Identify which cell holds the provided text, then report its (X, Y) central coordinate. 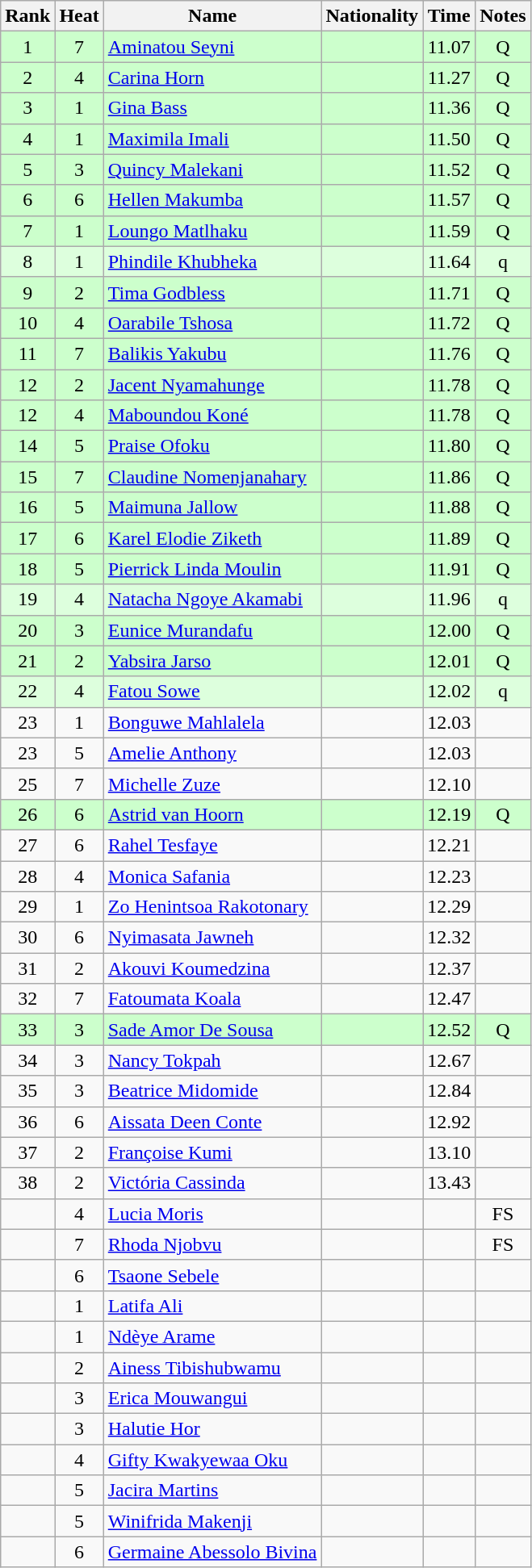
11.80 (449, 446)
11.72 (449, 323)
11.07 (449, 47)
Hellen Makumba (212, 200)
Aminatou Seyni (212, 47)
11.27 (449, 77)
32 (27, 999)
9 (27, 292)
Quincy Malekani (212, 169)
Ainess Tibishubwamu (212, 1368)
21 (27, 661)
11.96 (449, 600)
30 (27, 938)
17 (27, 538)
Bonguwe Mahlalela (212, 722)
Carina Horn (212, 77)
Halutie Hor (212, 1429)
Tsaone Sebele (212, 1275)
13.43 (449, 1183)
25 (27, 784)
Heat (79, 16)
Erica Mouwangui (212, 1399)
Oarabile Tshosa (212, 323)
Time (449, 16)
Sade Amor De Sousa (212, 1030)
Phindile Khubheka (212, 261)
Rahel Tesfaye (212, 845)
Name (212, 16)
11.89 (449, 538)
12.02 (449, 692)
Nationality (372, 16)
12.23 (449, 876)
12.84 (449, 1091)
Victória Cassinda (212, 1183)
Notes (503, 16)
Loungo Matlhaku (212, 231)
Gifty Kwakyewaa Oku (212, 1460)
12.47 (449, 999)
Monica Safania (212, 876)
Winifrida Makenji (212, 1521)
Eunice Murandafu (212, 630)
Aissata Deen Conte (212, 1122)
10 (27, 323)
12.52 (449, 1030)
12.92 (449, 1122)
Fatoumata Koala (212, 999)
11.52 (449, 169)
29 (27, 907)
Lucia Moris (212, 1214)
Ndèye Arame (212, 1336)
Pierrick Linda Moulin (212, 569)
11.71 (449, 292)
Gina Bass (212, 108)
27 (27, 845)
Karel Elodie Ziketh (212, 538)
11.76 (449, 353)
36 (27, 1122)
Astrid van Hoorn (212, 814)
Natacha Ngoye Akamabi (212, 600)
12.29 (449, 907)
12.21 (449, 845)
11 (27, 353)
Jacira Martins (212, 1491)
12.32 (449, 938)
Maximila Imali (212, 139)
11.91 (449, 569)
Zo Henintsoa Rakotonary (212, 907)
Maboundou Koné (212, 416)
12.19 (449, 814)
22 (27, 692)
20 (27, 630)
19 (27, 600)
Akouvi Koumedzina (212, 968)
Beatrice Midomide (212, 1091)
12.67 (449, 1060)
11.88 (449, 508)
31 (27, 968)
11.57 (449, 200)
18 (27, 569)
Rhoda Njobvu (212, 1244)
33 (27, 1030)
Germaine Abessolo Bivina (212, 1552)
Tima Godbless (212, 292)
12.00 (449, 630)
26 (27, 814)
Latifa Ali (212, 1306)
11.50 (449, 139)
Michelle Zuze (212, 784)
Rank (27, 16)
28 (27, 876)
11.86 (449, 477)
8 (27, 261)
11.64 (449, 261)
11.36 (449, 108)
Jacent Nyamahunge (212, 385)
12.01 (449, 661)
34 (27, 1060)
12.10 (449, 784)
Amelie Anthony (212, 753)
Praise Ofoku (212, 446)
16 (27, 508)
Balikis Yakubu (212, 353)
Françoise Kumi (212, 1152)
13.10 (449, 1152)
Nancy Tokpah (212, 1060)
15 (27, 477)
35 (27, 1091)
Claudine Nomenjanahary (212, 477)
Nyimasata Jawneh (212, 938)
12.37 (449, 968)
37 (27, 1152)
11.59 (449, 231)
14 (27, 446)
Maimuna Jallow (212, 508)
Fatou Sowe (212, 692)
38 (27, 1183)
Yabsira Jarso (212, 661)
